Output the [X, Y] coordinate of the center of the cell containing the given text.  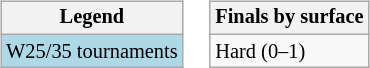
W25/35 tournaments [92, 51]
Finals by surface [289, 18]
Legend [92, 18]
Hard (0–1) [289, 51]
